Identify which cell holds the provided text, then report its [X, Y] central coordinate. 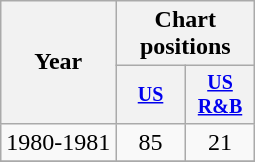
Chart positions [186, 34]
85 [150, 142]
1980-1981 [58, 142]
21 [220, 142]
Year [58, 62]
US [150, 94]
USR&B [220, 94]
